From the cell containing the given text, extract its center point as [x, y] coordinate. 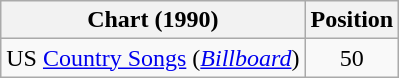
Position [352, 20]
Chart (1990) [153, 20]
50 [352, 58]
US Country Songs (Billboard) [153, 58]
